Return the [X, Y] coordinate for the center point of the cell that contains the specified text.  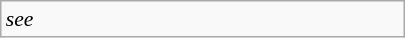
see [203, 19]
